Output the (X, Y) coordinate of the center of the cell containing the given text.  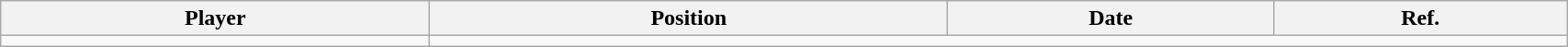
Player (215, 18)
Position (689, 18)
Ref. (1420, 18)
Date (1111, 18)
